Identify which cell holds the provided text, then report its [X, Y] central coordinate. 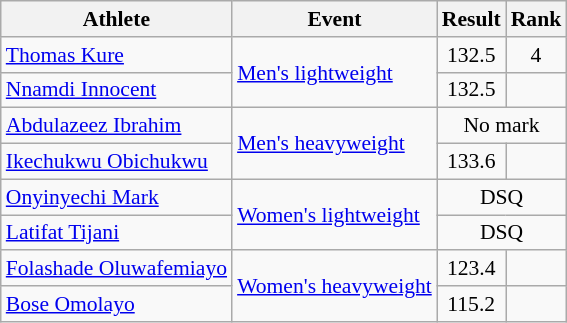
Latifat Tijani [116, 233]
Men's heavyweight [334, 144]
Rank [536, 19]
Ikechukwu Obichukwu [116, 162]
4 [536, 55]
Onyinyechi Mark [116, 197]
Thomas Kure [116, 55]
133.6 [472, 162]
115.2 [472, 304]
Bose Omolayo [116, 304]
No mark [502, 126]
Athlete [116, 19]
Event [334, 19]
Men's lightweight [334, 72]
Women's heavyweight [334, 286]
Nnamdi Innocent [116, 90]
Abdulazeez Ibrahim [116, 126]
Result [472, 19]
Women's lightweight [334, 214]
123.4 [472, 269]
Folashade Oluwafemiayo [116, 269]
